Pinpoint the cell where the given text exists, returning its (X, Y) midpoint coordinate. 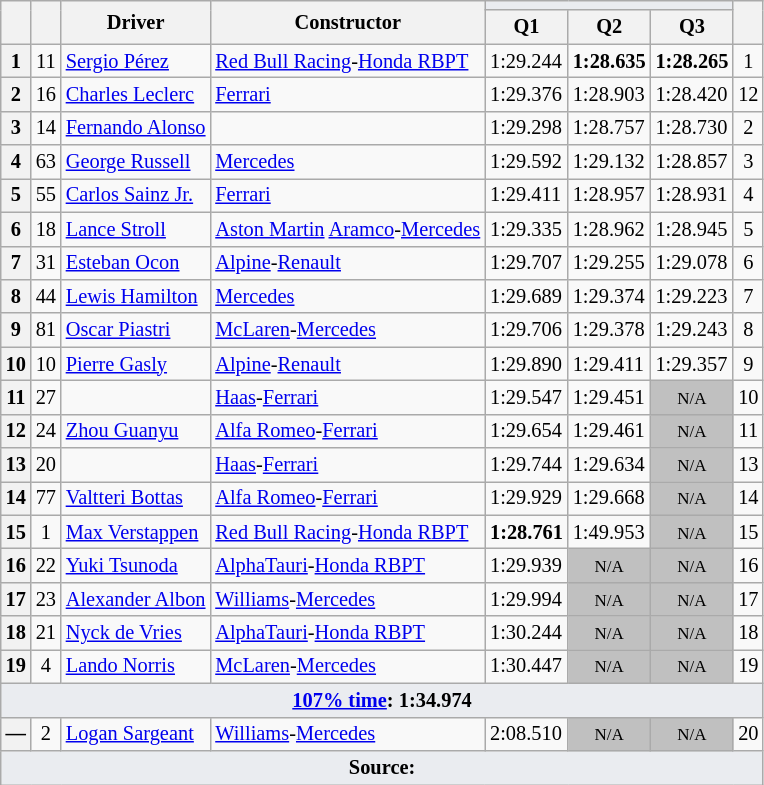
Constructor (348, 22)
1:28.265 (692, 61)
1:28.857 (692, 162)
1:29.357 (692, 364)
Q3 (692, 27)
— (16, 734)
1:29.744 (526, 465)
1:29.376 (526, 94)
1:29.255 (610, 263)
1:28.761 (526, 532)
1:29.654 (526, 431)
1:29.668 (610, 498)
Zhou Guanyu (136, 431)
2:08.510 (526, 734)
1:29.244 (526, 61)
1:29.547 (526, 397)
55 (46, 195)
1:28.635 (610, 61)
77 (46, 498)
1:29.592 (526, 162)
Lando Norris (136, 666)
Max Verstappen (136, 532)
Driver (136, 22)
1:29.634 (610, 465)
81 (46, 330)
22 (46, 565)
George Russell (136, 162)
Sergio Pérez (136, 61)
1:30.244 (526, 633)
Alexander Albon (136, 599)
1:29.994 (526, 599)
Fernando Alonso (136, 128)
21 (46, 633)
Pierre Gasly (136, 364)
1:28.420 (692, 94)
1:29.706 (526, 330)
Source: (382, 767)
44 (46, 296)
1:29.298 (526, 128)
Valtteri Bottas (136, 498)
Oscar Piastri (136, 330)
63 (46, 162)
Lance Stroll (136, 229)
1:29.374 (610, 296)
Logan Sargeant (136, 734)
1:29.890 (526, 364)
Q2 (610, 27)
24 (46, 431)
1:28.757 (610, 128)
1:28.730 (692, 128)
27 (46, 397)
31 (46, 263)
1:29.223 (692, 296)
1:28.957 (610, 195)
1:29.378 (610, 330)
Esteban Ocon (136, 263)
1:29.939 (526, 565)
1:29.078 (692, 263)
1:29.335 (526, 229)
Q1 (526, 27)
Yuki Tsunoda (136, 565)
1:28.903 (610, 94)
Charles Leclerc (136, 94)
Nyck de Vries (136, 633)
1:29.243 (692, 330)
23 (46, 599)
1:28.945 (692, 229)
1:29.707 (526, 263)
1:28.962 (610, 229)
Lewis Hamilton (136, 296)
1:29.689 (526, 296)
107% time: 1:34.974 (382, 700)
Carlos Sainz Jr. (136, 195)
1:28.931 (692, 195)
1:29.461 (610, 431)
1:29.451 (610, 397)
1:29.929 (526, 498)
1:49.953 (610, 532)
1:30.447 (526, 666)
1:29.132 (610, 162)
Aston Martin Aramco-Mercedes (348, 229)
